Capture the cell that displays the provided text and extract its (x, y) central coordinate. 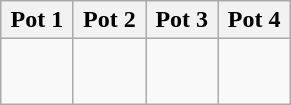
Pot 4 (254, 20)
Pot 2 (109, 20)
Pot 1 (37, 20)
Pot 3 (182, 20)
